Provide the (X, Y) coordinate of the cell's center where the given text is located.  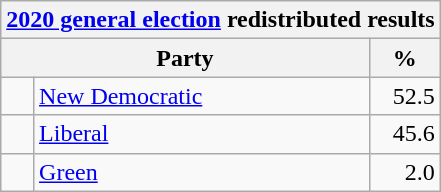
Party (185, 58)
Green (202, 172)
52.5 (404, 96)
2.0 (404, 172)
New Democratic (202, 96)
45.6 (404, 134)
Liberal (202, 134)
% (404, 58)
2020 general election redistributed results (220, 20)
